Locate the cell with the specified text and output its [x, y] center coordinate. 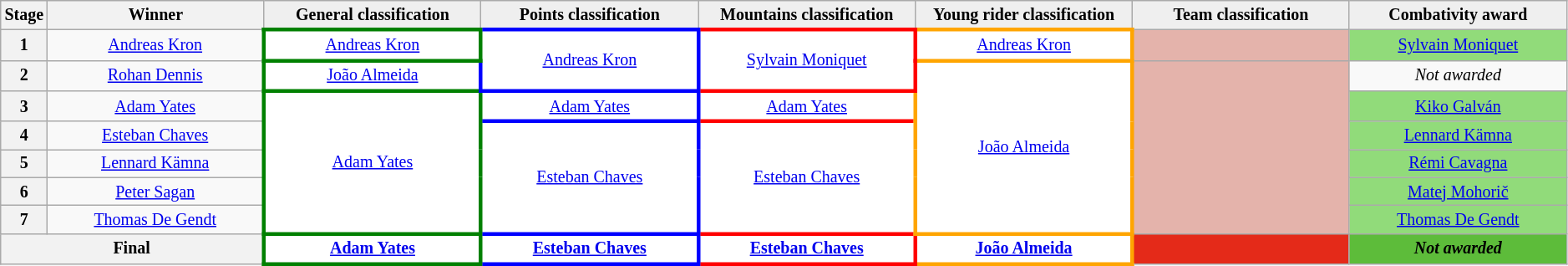
Peter Sagan [155, 191]
5 [24, 164]
6 [24, 191]
General classification [373, 15]
Rémi Cavagna [1458, 164]
7 [24, 219]
Winner [155, 15]
Stage [24, 15]
1 [24, 45]
Final [132, 248]
Team classification [1241, 15]
3 [24, 106]
Kiko Galván [1458, 106]
Points classification [590, 15]
Young rider classification [1024, 15]
Combativity award [1458, 15]
Mountains classification [807, 15]
2 [24, 76]
Matej Mohorič [1458, 191]
4 [24, 136]
Rohan Dennis [155, 76]
